Scan for the cell matching the given text and deliver its [x, y] coordinate at center. 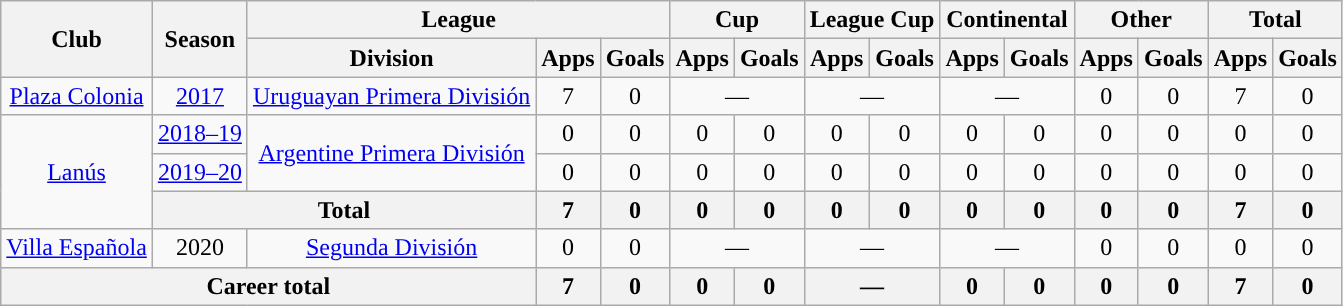
2018–19 [200, 134]
Club [77, 39]
Career total [268, 286]
2017 [200, 96]
Cup [737, 20]
Other [1141, 20]
League Cup [872, 20]
Plaza Colonia [77, 96]
Lanús [77, 172]
Argentine Primera División [391, 153]
Division [391, 58]
Segunda División [391, 248]
2019–20 [200, 172]
Uruguayan Primera División [391, 96]
Season [200, 39]
Continental [1007, 20]
Villa Española [77, 248]
2020 [200, 248]
League [458, 20]
